Output the (x, y) coordinate of the center of the cell containing the given text.  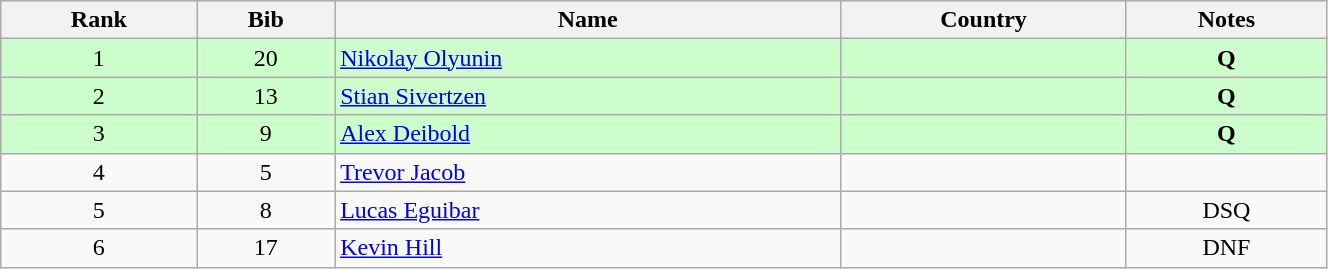
Stian Sivertzen (588, 96)
DNF (1226, 248)
1 (99, 58)
Lucas Eguibar (588, 210)
Kevin Hill (588, 248)
Trevor Jacob (588, 172)
Bib (266, 20)
Alex Deibold (588, 134)
DSQ (1226, 210)
6 (99, 248)
13 (266, 96)
Notes (1226, 20)
17 (266, 248)
4 (99, 172)
Name (588, 20)
3 (99, 134)
Rank (99, 20)
Country (984, 20)
20 (266, 58)
8 (266, 210)
2 (99, 96)
9 (266, 134)
Nikolay Olyunin (588, 58)
